Return the [x, y] coordinate for the center point of the cell that contains the specified text.  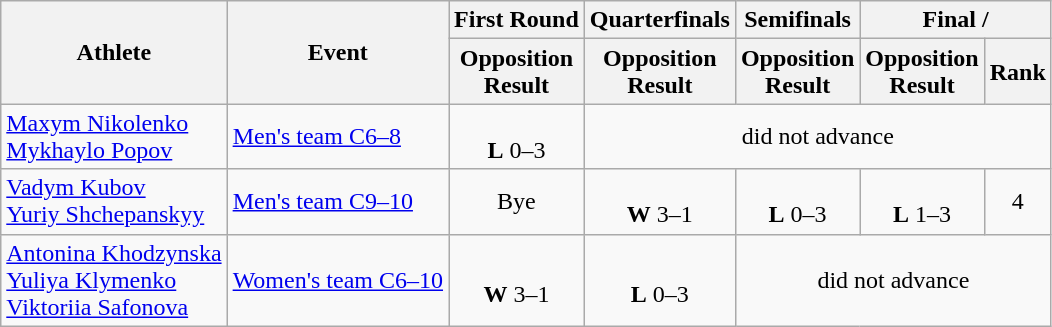
Rank [1018, 72]
Men's team C9–10 [338, 202]
Men's team C6–8 [338, 136]
Event [338, 52]
Bye [517, 202]
Antonina Khodzynska Yuliya Klymenko Viktoriia Safonova [114, 280]
Quarterfinals [660, 20]
Final / [956, 20]
Vadym Kubov Yuriy Shchepanskyy [114, 202]
Semifinals [797, 20]
4 [1018, 202]
L 1–3 [922, 202]
First Round [517, 20]
Women's team C6–10 [338, 280]
Maxym Nikolenko Mykhaylo Popov [114, 136]
Athlete [114, 52]
